Pinpoint the cell where the given text exists, returning its (X, Y) midpoint coordinate. 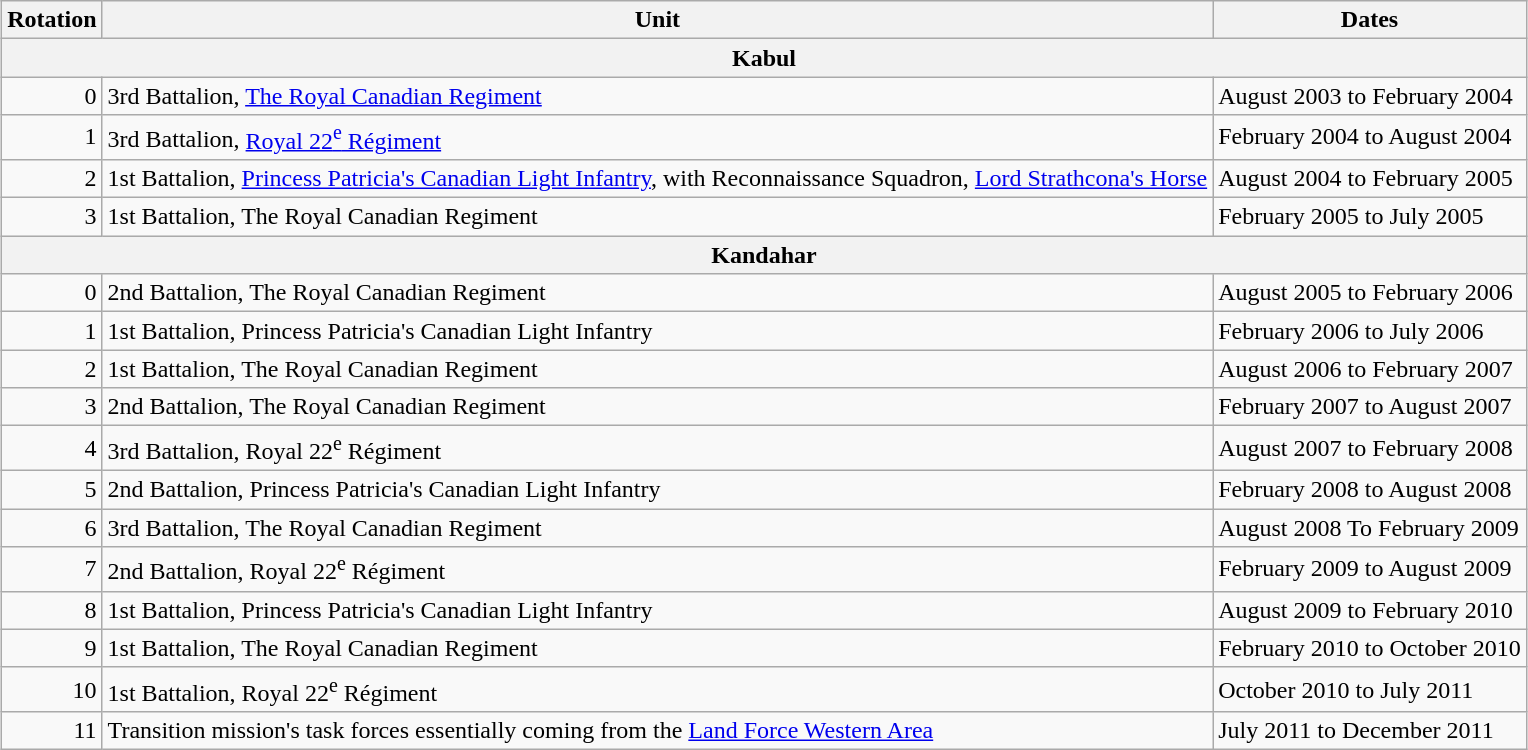
7 (52, 570)
February 2005 to July 2005 (1370, 217)
Kandahar (764, 255)
February 2010 to October 2010 (1370, 648)
Dates (1370, 20)
8 (52, 610)
6 (52, 528)
August 2006 to February 2007 (1370, 369)
February 2009 to August 2009 (1370, 570)
August 2007 to February 2008 (1370, 448)
Kabul (764, 58)
February 2006 to July 2006 (1370, 331)
Rotation (52, 20)
August 2004 to February 2005 (1370, 178)
October 2010 to July 2011 (1370, 690)
August 2005 to February 2006 (1370, 293)
5 (52, 489)
2nd Battalion, Royal 22e Régiment (658, 570)
February 2004 to August 2004 (1370, 138)
February 2007 to August 2007 (1370, 407)
2nd Battalion, Princess Patricia's Canadian Light Infantry (658, 489)
4 (52, 448)
July 2011 to December 2011 (1370, 731)
August 2008 To February 2009 (1370, 528)
9 (52, 648)
Unit (658, 20)
August 2003 to February 2004 (1370, 96)
11 (52, 731)
10 (52, 690)
Transition mission's task forces essentially coming from the Land Force Western Area (658, 731)
August 2009 to February 2010 (1370, 610)
February 2008 to August 2008 (1370, 489)
1st Battalion, Royal 22e Régiment (658, 690)
1st Battalion, Princess Patricia's Canadian Light Infantry, with Reconnaissance Squadron, Lord Strathcona's Horse (658, 178)
